Return (X, Y) of the center of cell containing provided text 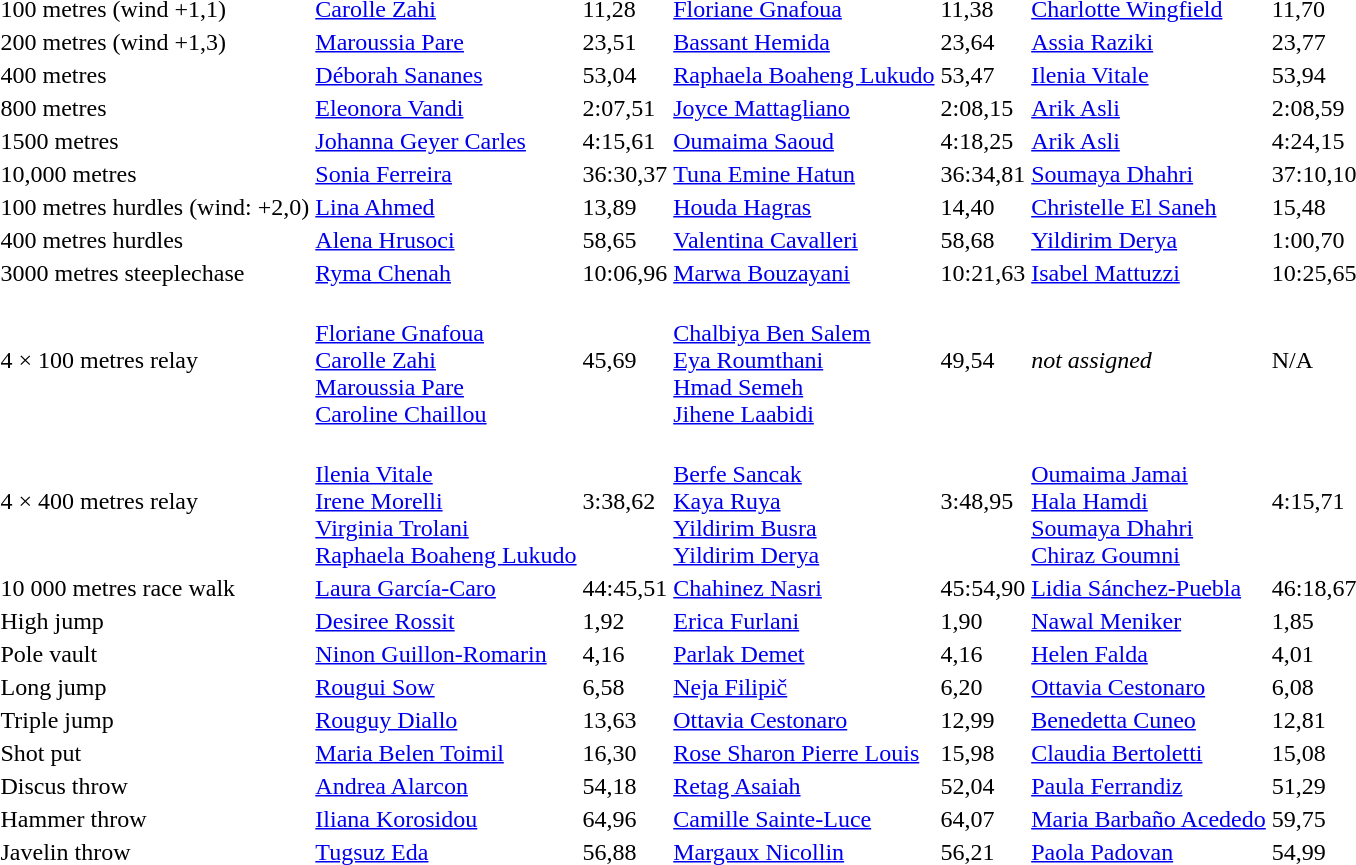
not assigned (1149, 360)
Rose Sharon Pierre Louis (804, 753)
3:48,95 (983, 501)
23,64 (983, 42)
Ninon Guillon-Romarin (446, 654)
45:54,90 (983, 588)
Sonia Ferreira (446, 174)
12,99 (983, 720)
52,04 (983, 786)
4:18,25 (983, 141)
3:38,62 (625, 501)
Maria Belen Toimil (446, 753)
Isabel Mattuzzi (1149, 273)
Berfe SancakKaya RuyaYildirim BusraYildirim Derya (804, 501)
Benedetta Cuneo (1149, 720)
Nawal Meniker (1149, 621)
Houda Hagras (804, 207)
6,58 (625, 687)
Rouguy Diallo (446, 720)
64,07 (983, 819)
Claudia Bertoletti (1149, 753)
Eleonora Vandi (446, 108)
Chalbiya Ben SalemEya RoumthaniHmad SemehJihene Laabidi (804, 360)
36:30,37 (625, 174)
Tuna Emine Hatun (804, 174)
36:34,81 (983, 174)
Ilenia VitaleIrene MorelliVirginia TrolaniRaphaela Boaheng Lukudo (446, 501)
Marwa Bouzayani (804, 273)
Retag Asaiah (804, 786)
Ilenia Vitale (1149, 75)
64,96 (625, 819)
Oumaima JamaiHala HamdiSoumaya DhahriChiraz Goumni (1149, 501)
2:08,15 (983, 108)
Andrea Alarcon (446, 786)
Johanna Geyer Carles (446, 141)
Oumaima Saoud (804, 141)
Valentina Cavalleri (804, 240)
Maria Barbaño Acededo (1149, 819)
Lidia Sánchez-Puebla (1149, 588)
Bassant Hemida (804, 42)
Erica Furlani (804, 621)
49,54 (983, 360)
Chahinez Nasri (804, 588)
Parlak Demet (804, 654)
Joyce Mattagliano (804, 108)
Helen Falda (1149, 654)
Yildirim Derya (1149, 240)
Lina Ahmed (446, 207)
13,63 (625, 720)
58,65 (625, 240)
Ryma Chenah (446, 273)
Iliana Korosidou (446, 819)
Floriane GnafouaCarolle ZahiMaroussia PareCaroline Chaillou (446, 360)
4:15,61 (625, 141)
54,18 (625, 786)
44:45,51 (625, 588)
2:07,51 (625, 108)
53,04 (625, 75)
13,89 (625, 207)
Desiree Rossit (446, 621)
Assia Raziki (1149, 42)
Déborah Sananes (446, 75)
16,30 (625, 753)
Alena Hrusoci (446, 240)
6,20 (983, 687)
10:06,96 (625, 273)
58,68 (983, 240)
53,47 (983, 75)
15,98 (983, 753)
Paula Ferrandiz (1149, 786)
Neja Filipič (804, 687)
Rougui Sow (446, 687)
23,51 (625, 42)
14,40 (983, 207)
Maroussia Pare (446, 42)
10:21,63 (983, 273)
1,92 (625, 621)
Christelle El Saneh (1149, 207)
Laura García-Caro (446, 588)
1,90 (983, 621)
Raphaela Boaheng Lukudo (804, 75)
Soumaya Dhahri (1149, 174)
Camille Sainte-Luce (804, 819)
45,69 (625, 360)
